Capture the cell that displays the provided text and extract its (x, y) central coordinate. 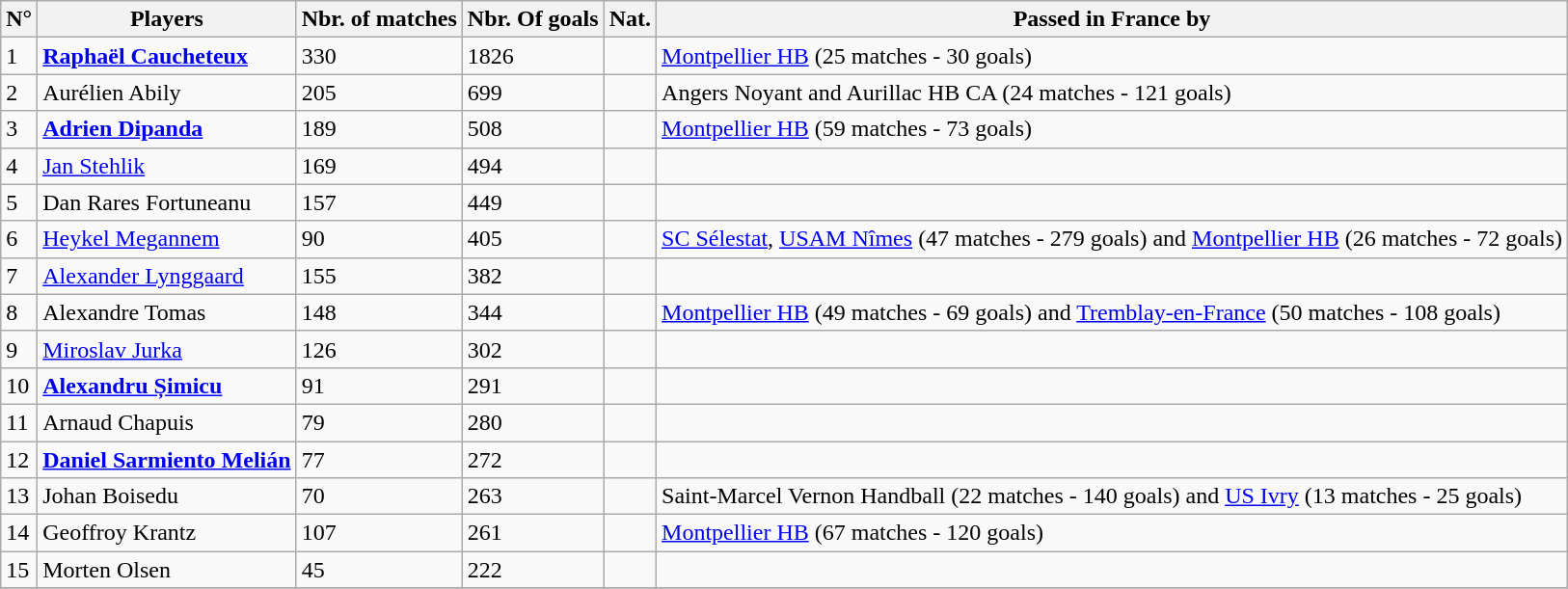
699 (532, 93)
148 (379, 312)
70 (379, 496)
Nat. (630, 19)
8 (19, 312)
Passed in France by (1113, 19)
2 (19, 93)
77 (379, 460)
SC Sélestat, USAM Nîmes (47 matches - 279 goals) and Montpellier HB (26 matches - 72 goals) (1113, 239)
344 (532, 312)
Montpellier HB (25 matches - 30 goals) (1113, 56)
13 (19, 496)
Alexander Lynggaard (167, 276)
Angers Noyant and Aurillac HB CA (24 matches - 121 goals) (1113, 93)
90 (379, 239)
272 (532, 460)
Arnaud Chapuis (167, 422)
6 (19, 239)
79 (379, 422)
Montpellier HB (67 matches - 120 goals) (1113, 533)
222 (532, 570)
Montpellier HB (49 matches - 69 goals) and Tremblay-en-France (50 matches - 108 goals) (1113, 312)
107 (379, 533)
Johan Boisedu (167, 496)
3 (19, 129)
405 (532, 239)
Alexandru Șimicu (167, 386)
126 (379, 349)
189 (379, 129)
12 (19, 460)
449 (532, 202)
Adrien Dipanda (167, 129)
330 (379, 56)
157 (379, 202)
302 (532, 349)
Daniel Sarmiento Melián (167, 460)
15 (19, 570)
205 (379, 93)
494 (532, 166)
5 (19, 202)
382 (532, 276)
155 (379, 276)
91 (379, 386)
Morten Olsen (167, 570)
508 (532, 129)
10 (19, 386)
14 (19, 533)
Alexandre Tomas (167, 312)
N° (19, 19)
9 (19, 349)
Jan Stehlik (167, 166)
7 (19, 276)
1 (19, 56)
Nbr. Of goals (532, 19)
Raphaël Caucheteux (167, 56)
45 (379, 570)
4 (19, 166)
280 (532, 422)
1826 (532, 56)
Heykel Megannem (167, 239)
Geoffroy Krantz (167, 533)
Montpellier HB (59 matches - 73 goals) (1113, 129)
Nbr. of matches (379, 19)
11 (19, 422)
Players (167, 19)
Dan Rares Fortuneanu (167, 202)
Miroslav Jurka (167, 349)
169 (379, 166)
Aurélien Abily (167, 93)
263 (532, 496)
Saint-Marcel Vernon Handball (22 matches - 140 goals) and US Ivry (13 matches - 25 goals) (1113, 496)
261 (532, 533)
291 (532, 386)
